Find where the given text appears and provide that cell's center as (x, y) coordinate. 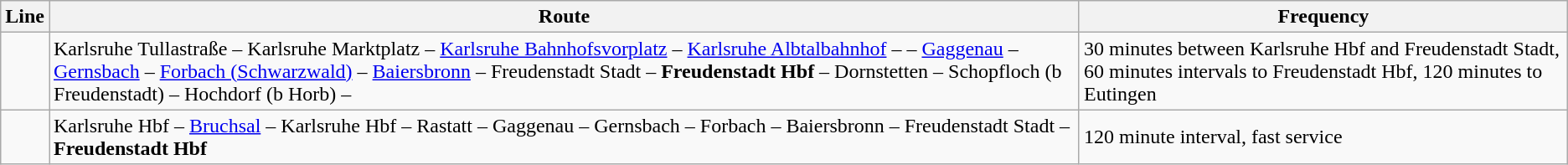
30 minutes between Karlsruhe Hbf and Freudenstadt Stadt, 60 minutes intervals to Freudenstadt Hbf, 120 minutes to Eutingen (1323, 71)
120 minute interval, fast service (1323, 137)
Line (25, 17)
Frequency (1323, 17)
Karlsruhe Hbf – Bruchsal – Karlsruhe Hbf – Rastatt – Gaggenau – Gernsbach – Forbach – Baiersbronn – Freudenstadt Stadt – Freudenstadt Hbf (564, 137)
Route (564, 17)
